Locate the cell with the specified text and output its (x, y) center coordinate. 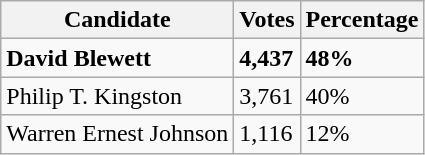
Warren Ernest Johnson (118, 134)
3,761 (267, 96)
4,437 (267, 58)
Percentage (362, 20)
Votes (267, 20)
48% (362, 58)
12% (362, 134)
Philip T. Kingston (118, 96)
1,116 (267, 134)
Candidate (118, 20)
David Blewett (118, 58)
40% (362, 96)
